Provide the (x, y) coordinate of the cell's center where the given text is located.  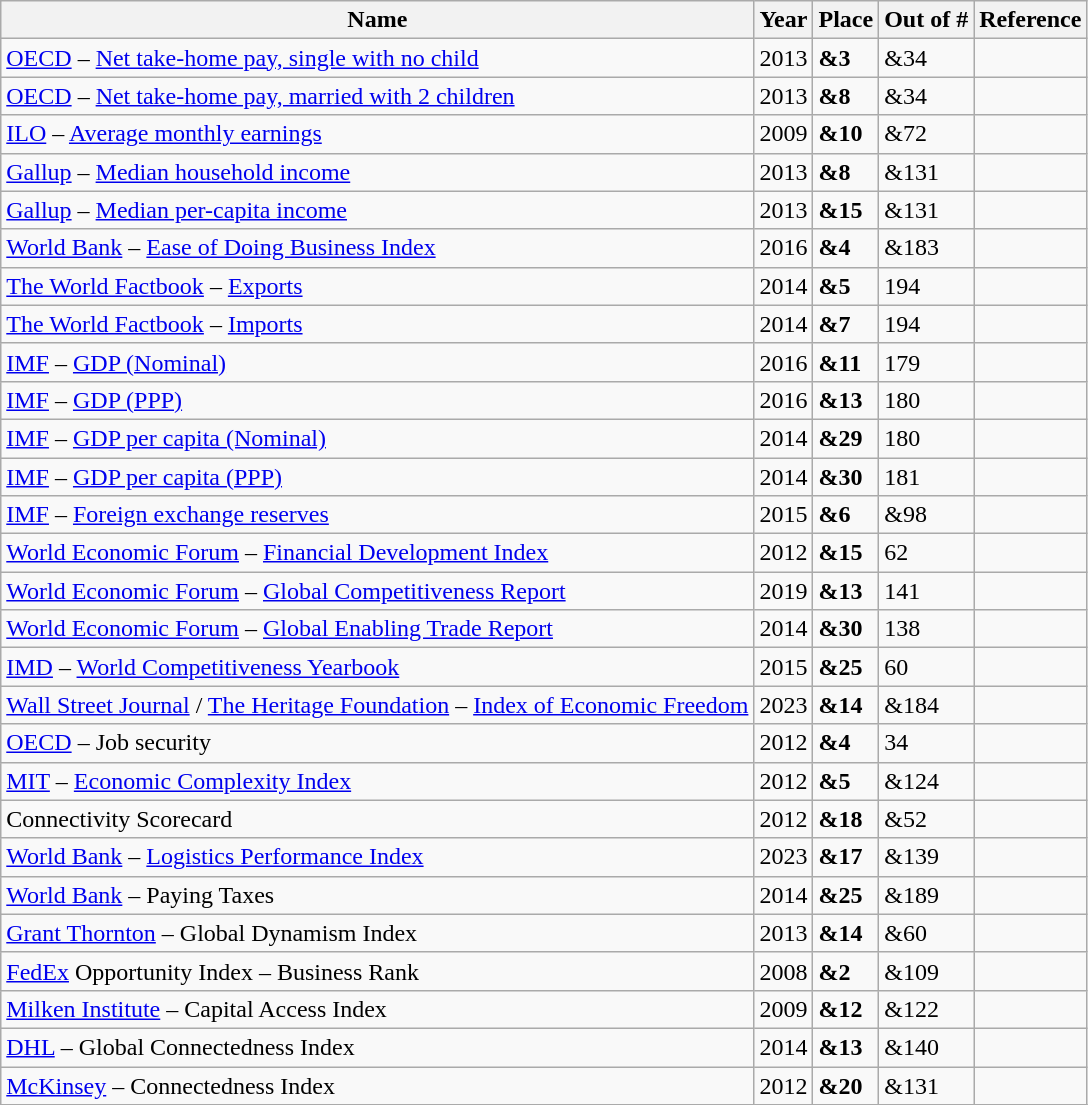
&17 (846, 857)
MIT – Economic Complexity Index (378, 781)
Gallup – Median per-capita income (378, 210)
IMF – GDP per capita (Nominal) (378, 438)
OECD – Job security (378, 743)
2019 (784, 591)
World Bank – Paying Taxes (378, 895)
&140 (926, 1047)
World Economic Forum – Financial Development Index (378, 553)
&124 (926, 781)
The World Factbook – Exports (378, 286)
62 (926, 553)
&20 (846, 1085)
&3 (846, 58)
&183 (926, 248)
Wall Street Journal / The Heritage Foundation – Index of Economic Freedom (378, 705)
34 (926, 743)
McKinsey – Connectedness Index (378, 1085)
OECD – Net take-home pay, single with no child (378, 58)
Place (846, 20)
Name (378, 20)
179 (926, 362)
141 (926, 591)
Out of # (926, 20)
&18 (846, 819)
181 (926, 477)
IMF – GDP (PPP) (378, 400)
&98 (926, 515)
60 (926, 667)
Milken Institute – Capital Access Index (378, 1009)
Grant Thornton – Global Dynamism Index (378, 933)
OECD – Net take-home pay, married with 2 children (378, 96)
&72 (926, 134)
&109 (926, 971)
&12 (846, 1009)
IMF – GDP per capita (PPP) (378, 477)
&2 (846, 971)
Reference (1030, 20)
&10 (846, 134)
DHL – Global Connectedness Index (378, 1047)
138 (926, 629)
&139 (926, 857)
&122 (926, 1009)
The World Factbook – Imports (378, 324)
IMF – Foreign exchange reserves (378, 515)
&189 (926, 895)
Connectivity Scorecard (378, 819)
ILO – Average monthly earnings (378, 134)
FedEx Opportunity Index – Business Rank (378, 971)
&6 (846, 515)
World Bank – Ease of Doing Business Index (378, 248)
&184 (926, 705)
World Bank – Logistics Performance Index (378, 857)
&11 (846, 362)
&60 (926, 933)
IMF – GDP (Nominal) (378, 362)
&7 (846, 324)
2008 (784, 971)
Year (784, 20)
&52 (926, 819)
&29 (846, 438)
IMD – World Competitiveness Yearbook (378, 667)
World Economic Forum – Global Competitiveness Report (378, 591)
Gallup – Median household income (378, 172)
World Economic Forum – Global Enabling Trade Report (378, 629)
